Extract the (x, y) coordinate from the center of the cell holding the provided text.  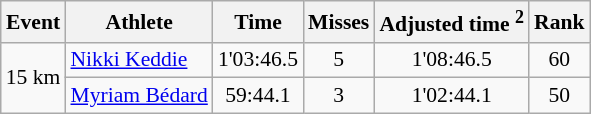
50 (560, 96)
Nikki Keddie (138, 60)
15 km (34, 78)
Rank (560, 22)
Misses (338, 22)
1'02:44.1 (452, 96)
Adjusted time 2 (452, 22)
Time (258, 22)
Myriam Bédard (138, 96)
3 (338, 96)
Athlete (138, 22)
60 (560, 60)
Event (34, 22)
1'08:46.5 (452, 60)
5 (338, 60)
59:44.1 (258, 96)
1'03:46.5 (258, 60)
